Locate the cell with the specified text and output its (x, y) center coordinate. 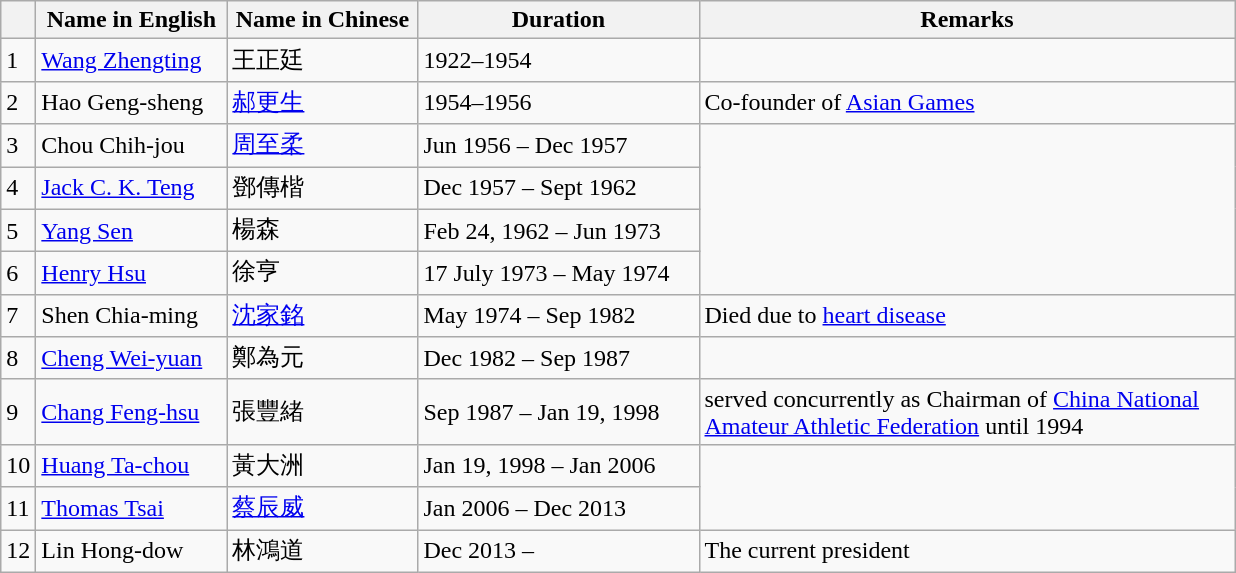
Henry Hsu (132, 274)
Dec 1982 – Sep 1987 (558, 358)
4 (18, 188)
林鴻道 (322, 552)
徐亨 (322, 274)
鄧傳楷 (322, 188)
Thomas Tsai (132, 508)
Chou Chih-jou (132, 146)
3 (18, 146)
黃大洲 (322, 466)
Chang Feng-hsu (132, 412)
Remarks (967, 20)
Lin Hong-dow (132, 552)
Duration (558, 20)
郝更生 (322, 102)
12 (18, 552)
6 (18, 274)
11 (18, 508)
楊森 (322, 230)
served concurrently as Chairman of China National Amateur Athletic Federation until 1994 (967, 412)
9 (18, 412)
鄭為元 (322, 358)
Jan 2006 – Dec 2013 (558, 508)
Name in English (132, 20)
Jun 1956 – Dec 1957 (558, 146)
Hao Geng-sheng (132, 102)
Wang Zhengting (132, 60)
Cheng Wei-yuan (132, 358)
Jan 19, 1998 – Jan 2006 (558, 466)
Shen Chia-ming (132, 316)
Dec 1957 – Sept 1962 (558, 188)
7 (18, 316)
Jack C. K. Teng (132, 188)
8 (18, 358)
1954–1956 (558, 102)
王正廷 (322, 60)
1 (18, 60)
10 (18, 466)
周至柔 (322, 146)
The current president (967, 552)
Sep 1987 – Jan 19, 1998 (558, 412)
張豐緒 (322, 412)
5 (18, 230)
沈家銘 (322, 316)
1922–1954 (558, 60)
May 1974 – Sep 1982 (558, 316)
Name in Chinese (322, 20)
Dec 2013 – (558, 552)
Co-founder of Asian Games (967, 102)
Feb 24, 1962 – Jun 1973 (558, 230)
蔡辰威 (322, 508)
Huang Ta-chou (132, 466)
Yang Sen (132, 230)
2 (18, 102)
Died due to heart disease (967, 316)
17 July 1973 – May 1974 (558, 274)
